Identify which cell holds the provided text, then report its [x, y] central coordinate. 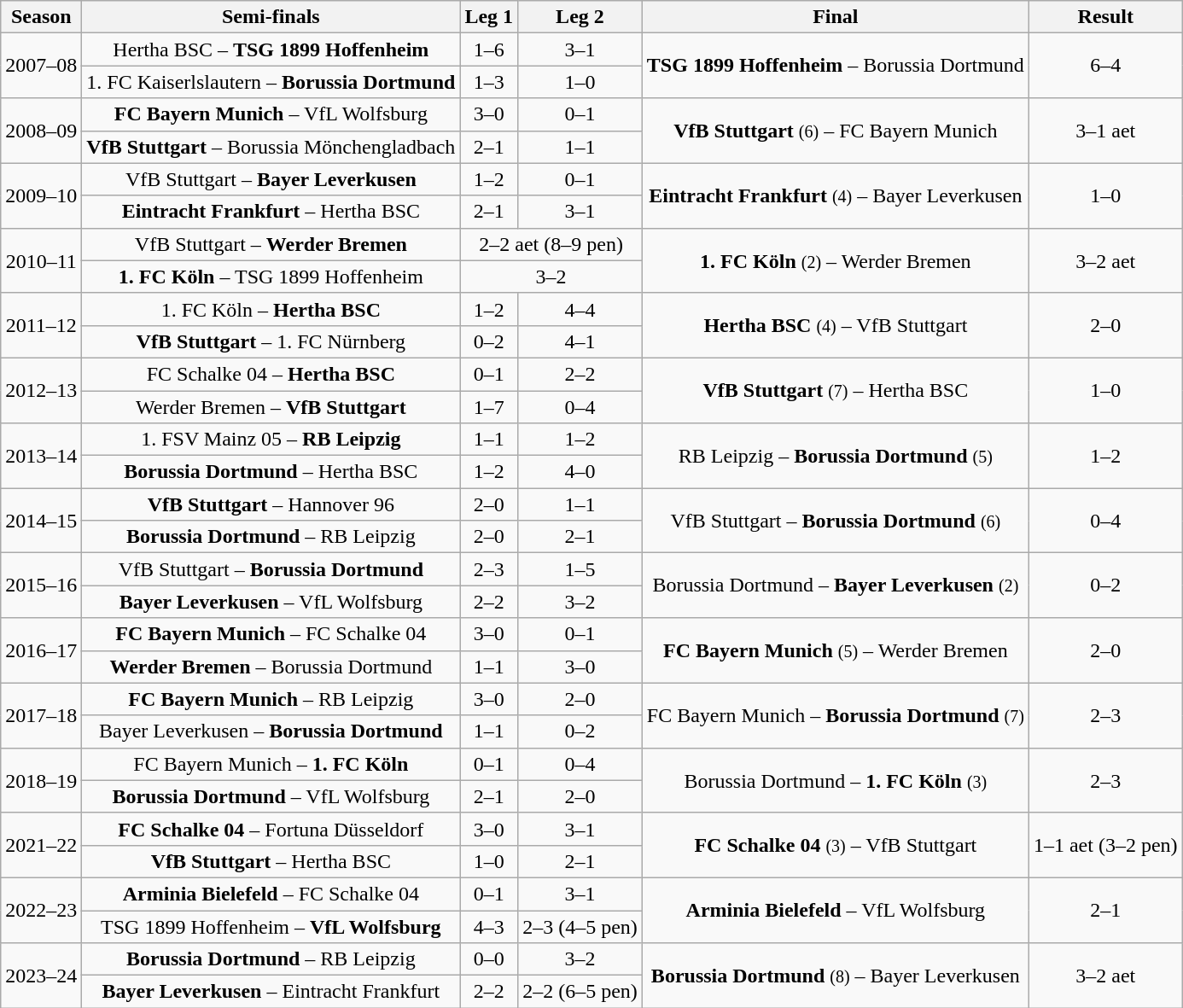
1. FC Kaiserlslautern – Borussia Dortmund [271, 82]
2017–18 [41, 715]
Hertha BSC – TSG 1899 Hoffenheim [271, 50]
1–5 [580, 569]
1–3 [489, 82]
Final [835, 17]
Borussia Dortmund – Hertha BSC [271, 472]
VfB Stuttgart – Borussia Mönchengladbach [271, 147]
Hertha BSC (4) – VfB Stuttgart [835, 325]
Borussia Dortmund – VfL Wolfsburg [271, 796]
1. FSV Mainz 05 – RB Leipzig [271, 440]
FC Schalke 04 – Hertha BSC [271, 374]
2009–10 [41, 195]
VfB Stuttgart (6) – FC Bayern Munich [835, 131]
Eintracht Frankfurt – Hertha BSC [271, 212]
VfB Stuttgart – Borussia Dortmund (6) [835, 521]
1. FC Köln – TSG 1899 Hoffenheim [271, 277]
FC Schalke 04 – Fortuna Düsseldorf [271, 829]
VfB Stuttgart (7) – Hertha BSC [835, 390]
FC Bayern Munich – FC Schalke 04 [271, 634]
VfB Stuttgart – Bayer Leverkusen [271, 179]
1. FC Köln (2) – Werder Bremen [835, 260]
1–1 aet (3–2 pen) [1105, 845]
RB Leipzig – Borussia Dortmund (5) [835, 456]
Semi-finals [271, 17]
4–3 [489, 926]
2–2 aet (8–9 pen) [551, 244]
Borussia Dortmund – 1. FC Köln (3) [835, 780]
Borussia Dortmund (8) – Bayer Leverkusen [835, 976]
2014–15 [41, 521]
VfB Stuttgart – 1. FC Nürnberg [271, 341]
Arminia Bielefeld – VfL Wolfsburg [835, 910]
2–3 (4–5 pen) [580, 926]
Result [1105, 17]
2007–08 [41, 66]
2018–19 [41, 780]
1. FC Köln – Hertha BSC [271, 309]
2021–22 [41, 845]
2016–17 [41, 650]
4–0 [580, 472]
2015–16 [41, 586]
1–7 [489, 407]
2011–12 [41, 325]
2023–24 [41, 976]
Bayer Leverkusen – Eintracht Frankfurt [271, 992]
3–1 aet [1105, 131]
2022–23 [41, 910]
Eintracht Frankfurt (4) – Bayer Leverkusen [835, 195]
VfB Stuttgart – Borussia Dortmund [271, 569]
FC Bayern Munich (5) – Werder Bremen [835, 650]
Leg 2 [580, 17]
FC Bayern Munich – Borussia Dortmund (7) [835, 715]
FC Bayern Munich – VfL Wolfsburg [271, 114]
Arminia Bielefeld – FC Schalke 04 [271, 894]
2–2 (6–5 pen) [580, 992]
0–0 [489, 959]
6–4 [1105, 66]
Borussia Dortmund – Bayer Leverkusen (2) [835, 586]
2013–14 [41, 456]
2010–11 [41, 260]
1–6 [489, 50]
FC Bayern Munich – 1. FC Köln [271, 764]
VfB Stuttgart – Hannover 96 [271, 504]
Bayer Leverkusen – Borussia Dortmund [271, 731]
VfB Stuttgart – Werder Bremen [271, 244]
Werder Bremen – VfB Stuttgart [271, 407]
Leg 1 [489, 17]
TSG 1899 Hoffenheim – Borussia Dortmund [835, 66]
VfB Stuttgart – Hertha BSC [271, 861]
Season [41, 17]
2008–09 [41, 131]
4–4 [580, 309]
TSG 1899 Hoffenheim – VfL Wolfsburg [271, 926]
Bayer Leverkusen – VfL Wolfsburg [271, 602]
4–1 [580, 341]
FC Bayern Munich – RB Leipzig [271, 699]
2012–13 [41, 390]
FC Schalke 04 (3) – VfB Stuttgart [835, 845]
Werder Bremen – Borussia Dortmund [271, 667]
